Capture the cell that displays the provided text and extract its (x, y) central coordinate. 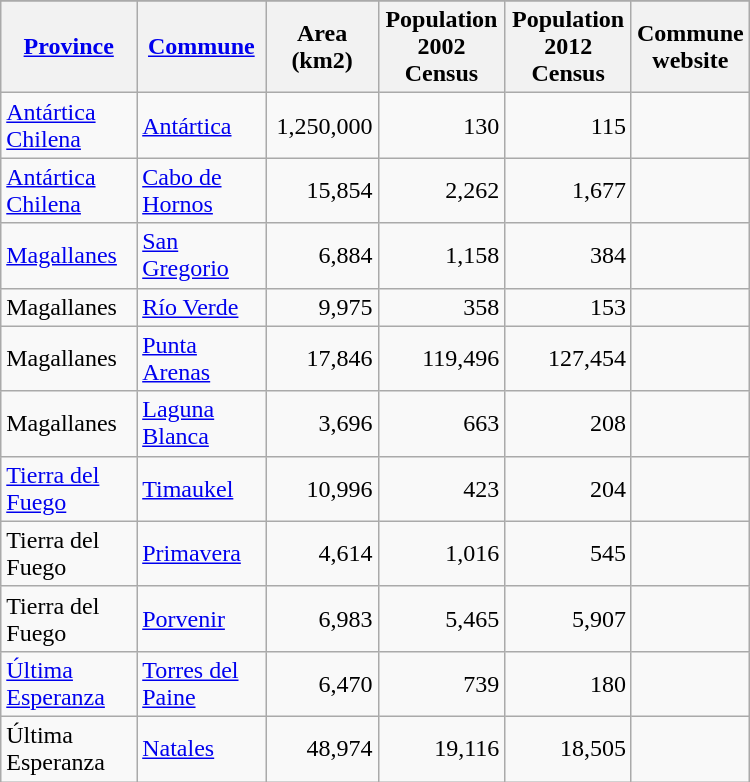
Primavera (202, 554)
Porvenir (202, 618)
19,116 (442, 748)
Commune (202, 47)
384 (568, 256)
17,846 (322, 358)
545 (568, 554)
3,696 (322, 424)
1,158 (442, 256)
423 (442, 488)
115 (568, 126)
180 (568, 684)
1,250,000 (322, 126)
Population 2012 Census (568, 47)
6,983 (322, 618)
18,505 (568, 748)
6,884 (322, 256)
208 (568, 424)
204 (568, 488)
9,975 (322, 307)
Natales (202, 748)
2,262 (442, 190)
663 (442, 424)
Torres del Paine (202, 684)
Communewebsite (690, 47)
Antártica (202, 126)
153 (568, 307)
1,677 (568, 190)
4,614 (322, 554)
Cabo de Hornos (202, 190)
15,854 (322, 190)
Area (km2) (322, 47)
358 (442, 307)
5,907 (568, 618)
10,996 (322, 488)
Population 2002 Census (442, 47)
1,016 (442, 554)
San Gregorio (202, 256)
Province (69, 47)
5,465 (442, 618)
6,470 (322, 684)
Punta Arenas (202, 358)
Timaukel (202, 488)
119,496 (442, 358)
130 (442, 126)
739 (442, 684)
Río Verde (202, 307)
Laguna Blanca (202, 424)
48,974 (322, 748)
127,454 (568, 358)
